Find where the given text appears and provide that cell's center as (X, Y) coordinate. 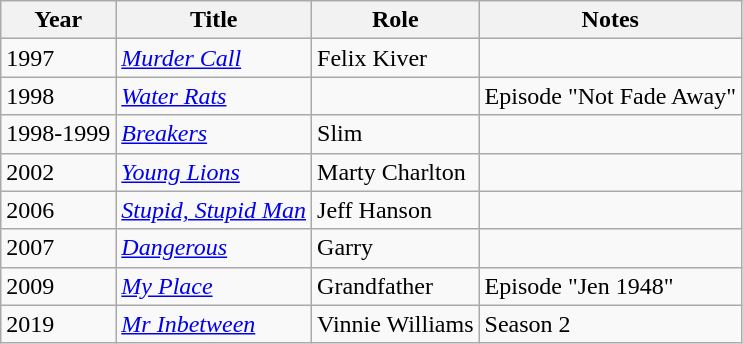
1998-1999 (58, 134)
Grandfather (396, 286)
1997 (58, 58)
Year (58, 20)
2019 (58, 324)
Mr Inbetween (214, 324)
Role (396, 20)
Stupid, Stupid Man (214, 210)
Episode "Not Fade Away" (610, 96)
Felix Kiver (396, 58)
Breakers (214, 134)
Garry (396, 248)
2007 (58, 248)
Young Lions (214, 172)
Murder Call (214, 58)
My Place (214, 286)
Slim (396, 134)
2002 (58, 172)
Jeff Hanson (396, 210)
Title (214, 20)
Vinnie Williams (396, 324)
Season 2 (610, 324)
Marty Charlton (396, 172)
Notes (610, 20)
Water Rats (214, 96)
Dangerous (214, 248)
1998 (58, 96)
2006 (58, 210)
2009 (58, 286)
Episode "Jen 1948" (610, 286)
